Scan for the cell matching the given text and deliver its (X, Y) coordinate at center. 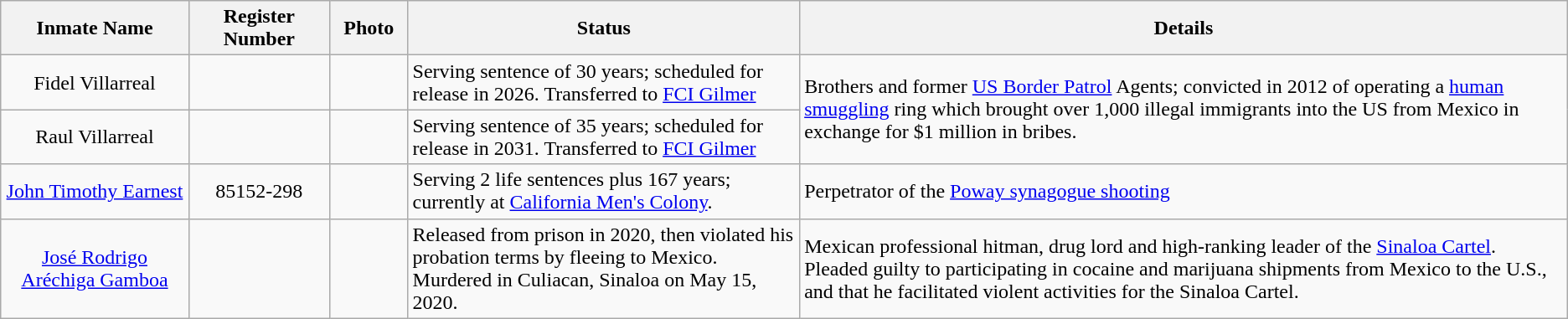
Status (604, 28)
José Rodrigo Aréchiga Gamboa (95, 268)
Raul Villarreal (95, 137)
Perpetrator of the Poway synagogue shooting (1184, 191)
Serving sentence of 35 years; scheduled for release in 2031. Transferred to FCI Gilmer (604, 137)
Register Number (259, 28)
Released from prison in 2020, then violated his probation terms by fleeing to Mexico. Murdered in Culiacan, Sinaloa on May 15, 2020. (604, 268)
Inmate Name (95, 28)
Serving sentence of 30 years; scheduled for release in 2026. Transferred to FCI Gilmer (604, 82)
Fidel Villarreal (95, 82)
Serving 2 life sentences plus 167 years; currently at California Men's Colony. (604, 191)
85152-298 (259, 191)
John Timothy Earnest (95, 191)
Photo (369, 28)
Details (1184, 28)
